Return [x, y] of the center of cell containing provided text 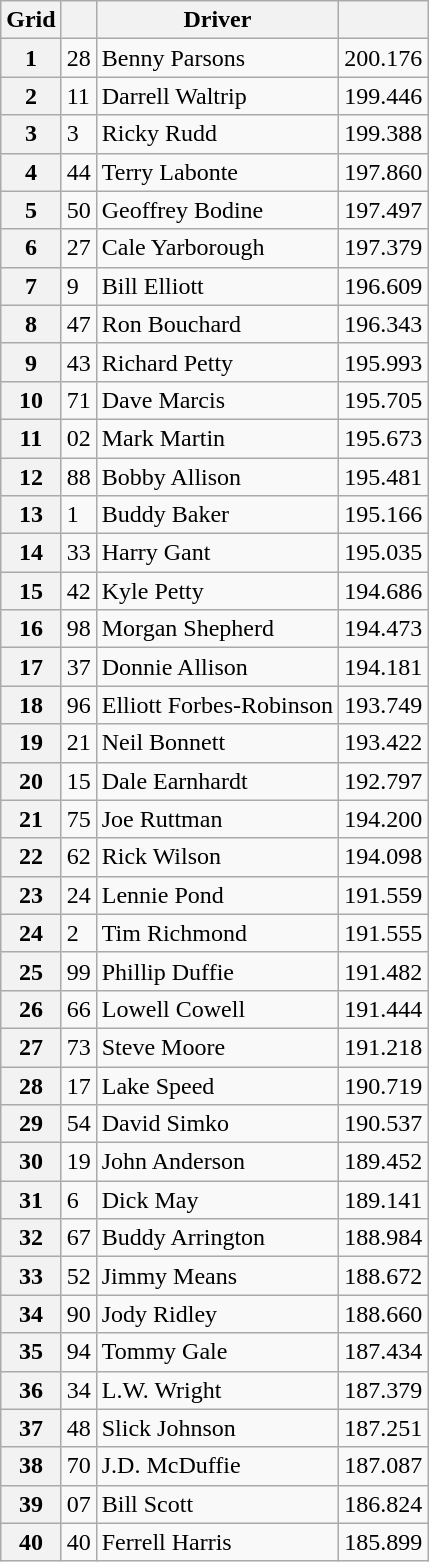
192.797 [384, 781]
36 [31, 1390]
13 [31, 515]
Ferrell Harris [217, 1542]
Elliott Forbes-Robinson [217, 705]
42 [78, 591]
18 [31, 705]
Driver [217, 20]
44 [78, 172]
195.481 [384, 477]
188.660 [384, 1314]
Terry Labonte [217, 172]
Lake Speed [217, 1085]
Phillip Duffie [217, 971]
73 [78, 1047]
10 [31, 400]
Joe Ruttman [217, 819]
22 [31, 857]
32 [31, 1238]
39 [31, 1504]
187.434 [384, 1352]
Rick Wilson [217, 857]
90 [78, 1314]
16 [31, 629]
54 [78, 1124]
20 [31, 781]
188.672 [384, 1276]
197.860 [384, 172]
Lowell Cowell [217, 1009]
14 [31, 553]
Jody Ridley [217, 1314]
194.473 [384, 629]
199.446 [384, 96]
189.452 [384, 1162]
Bill Scott [217, 1504]
Slick Johnson [217, 1428]
62 [78, 857]
35 [31, 1352]
188.984 [384, 1238]
Ricky Rudd [217, 134]
Donnie Allison [217, 667]
25 [31, 971]
195.705 [384, 400]
75 [78, 819]
200.176 [384, 58]
David Simko [217, 1124]
193.749 [384, 705]
31 [31, 1200]
50 [78, 210]
23 [31, 895]
187.251 [384, 1428]
193.422 [384, 743]
Ron Bouchard [217, 324]
67 [78, 1238]
190.719 [384, 1085]
Harry Gant [217, 553]
07 [78, 1504]
96 [78, 705]
Buddy Baker [217, 515]
Benny Parsons [217, 58]
Mark Martin [217, 438]
196.343 [384, 324]
Dave Marcis [217, 400]
Darrell Waltrip [217, 96]
99 [78, 971]
Bobby Allison [217, 477]
195.993 [384, 362]
88 [78, 477]
Morgan Shepherd [217, 629]
197.379 [384, 248]
12 [31, 477]
30 [31, 1162]
Grid [31, 20]
191.559 [384, 895]
L.W. Wright [217, 1390]
Jimmy Means [217, 1276]
196.609 [384, 286]
38 [31, 1466]
4 [31, 172]
43 [78, 362]
191.555 [384, 933]
94 [78, 1352]
191.444 [384, 1009]
70 [78, 1466]
26 [31, 1009]
194.200 [384, 819]
185.899 [384, 1542]
186.824 [384, 1504]
191.482 [384, 971]
8 [31, 324]
195.673 [384, 438]
48 [78, 1428]
Kyle Petty [217, 591]
7 [31, 286]
194.181 [384, 667]
Tim Richmond [217, 933]
Tommy Gale [217, 1352]
52 [78, 1276]
197.497 [384, 210]
5 [31, 210]
Dick May [217, 1200]
194.098 [384, 857]
187.379 [384, 1390]
Bill Elliott [217, 286]
Steve Moore [217, 1047]
194.686 [384, 591]
187.087 [384, 1466]
29 [31, 1124]
Cale Yarborough [217, 248]
98 [78, 629]
J.D. McDuffie [217, 1466]
66 [78, 1009]
195.035 [384, 553]
199.388 [384, 134]
02 [78, 438]
Dale Earnhardt [217, 781]
Lennie Pond [217, 895]
191.218 [384, 1047]
190.537 [384, 1124]
Richard Petty [217, 362]
189.141 [384, 1200]
195.166 [384, 515]
Buddy Arrington [217, 1238]
47 [78, 324]
John Anderson [217, 1162]
71 [78, 400]
Geoffrey Bodine [217, 210]
Neil Bonnett [217, 743]
